For the text-containing cell, return its midpoint in (X, Y) coordinate format. 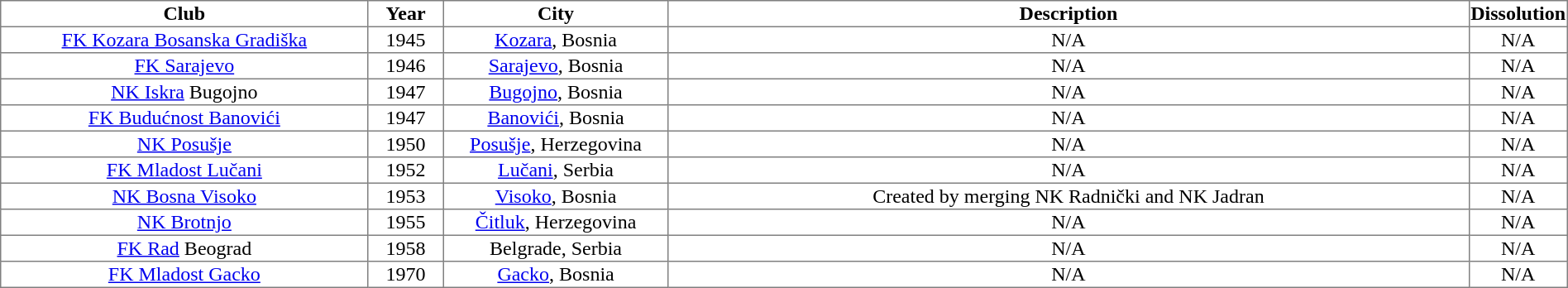
1958 (405, 248)
City (556, 14)
1950 (405, 144)
FK Budućnost Banovići (184, 118)
Banovići, Bosnia (556, 118)
FK Kozara Bosanska Gradiška (184, 40)
Gacko, Bosnia (556, 275)
1945 (405, 40)
Created by merging NK Radnički and NK Jadran (1068, 196)
Posušje, Herzegovina (556, 144)
Bugojno, Bosnia (556, 92)
1946 (405, 66)
Sarajevo, Bosnia (556, 66)
FK Mladost Lučani (184, 170)
Lučani, Serbia (556, 170)
1955 (405, 223)
FK Sarajevo (184, 66)
Visoko, Bosnia (556, 196)
NK Brotnjo (184, 223)
NK Bosna Visoko (184, 196)
FK Rad Beograd (184, 248)
Kozara, Bosnia (556, 40)
Belgrade, Serbia (556, 248)
Year (405, 14)
Description (1068, 14)
1953 (405, 196)
Club (184, 14)
NK Posušje (184, 144)
1952 (405, 170)
NK Iskra Bugojno (184, 92)
1970 (405, 275)
Dissolution (1518, 14)
Čitluk, Herzegovina (556, 223)
FK Mladost Gacko (184, 275)
